From the cell containing the given text, extract its center point as (X, Y) coordinate. 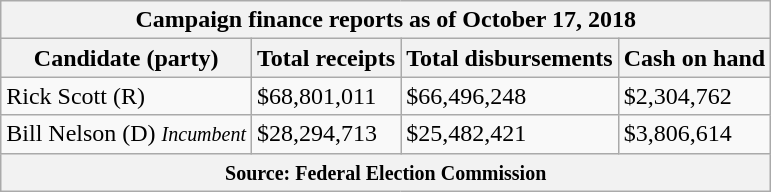
$2,304,762 (694, 96)
$25,482,421 (510, 134)
$66,496,248 (510, 96)
Total receipts (326, 58)
$28,294,713 (326, 134)
Rick Scott (R) (126, 96)
Source: Federal Election Commission (386, 172)
Candidate (party) (126, 58)
Total disbursements (510, 58)
Cash on hand (694, 58)
$3,806,614 (694, 134)
Campaign finance reports as of October 17, 2018 (386, 20)
Bill Nelson (D) Incumbent (126, 134)
$68,801,011 (326, 96)
